Identify which cell holds the provided text, then report its [x, y] central coordinate. 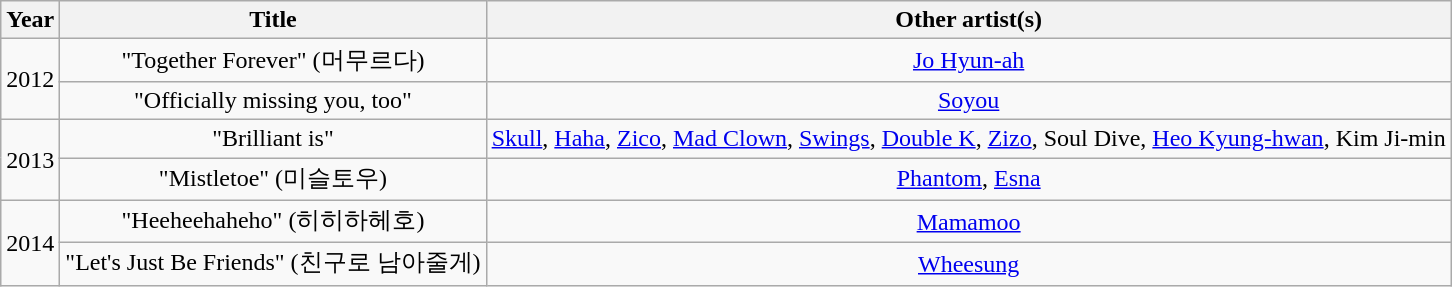
"Officially missing you, too" [273, 100]
"Let's Just Be Friends" (친구로 남아줄게) [273, 264]
"Heeheehaheho" (히히하헤호) [273, 222]
"Together Forever" (머무르다) [273, 60]
Title [273, 20]
Wheesung [968, 264]
Other artist(s) [968, 20]
"Mistletoe" (미슬토우) [273, 180]
Mamamoo [968, 222]
2013 [30, 160]
Soyou [968, 100]
2012 [30, 80]
Skull, Haha, Zico, Mad Clown, Swings, Double K, Zizo, Soul Dive, Heo Kyung-hwan, Kim Ji-min [968, 138]
Year [30, 20]
Jo Hyun-ah [968, 60]
"Brilliant is" [273, 138]
Phantom, Esna [968, 180]
2014 [30, 242]
